From the cell containing the given text, extract its center point as (X, Y) coordinate. 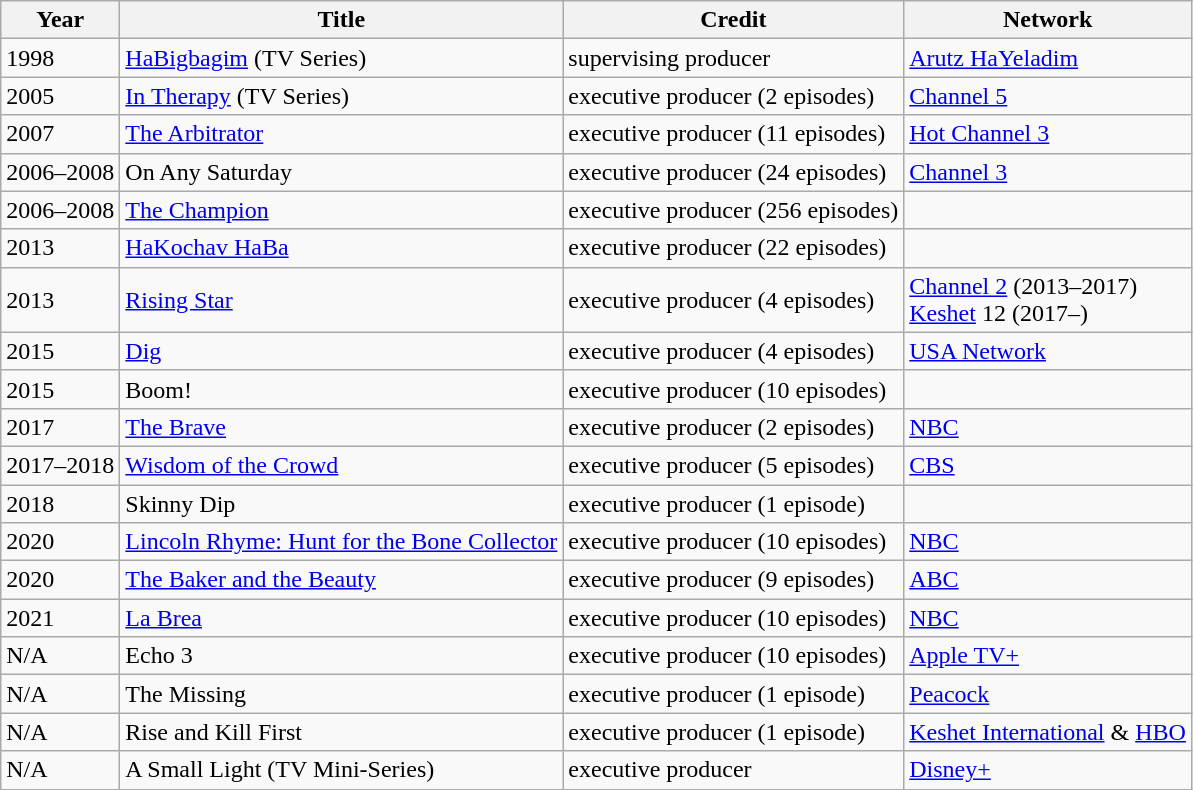
2017–2018 (60, 465)
Keshet International & HBO (1048, 732)
Lincoln Rhyme: Hunt for the Bone Collector (342, 542)
Channel 5 (1048, 96)
The Baker and the Beauty (342, 580)
Skinny Dip (342, 503)
supervising producer (734, 58)
A Small Light (TV Mini-Series) (342, 770)
Boom! (342, 389)
On Any Saturday (342, 172)
The Champion (342, 210)
Disney+ (1048, 770)
Rise and Kill First (342, 732)
The Brave (342, 427)
2018 (60, 503)
Dig (342, 351)
USA Network (1048, 351)
executive producer (9 episodes) (734, 580)
Echo 3 (342, 656)
Apple TV+ (1048, 656)
In Therapy (TV Series) (342, 96)
Channel 2 (2013–2017)Keshet 12 (2017–) (1048, 300)
HaBigbagim (TV Series) (342, 58)
executive producer (11 episodes) (734, 134)
Year (60, 20)
1998 (60, 58)
CBS (1048, 465)
The Arbitrator (342, 134)
executive producer (24 episodes) (734, 172)
La Brea (342, 618)
Hot Channel 3 (1048, 134)
2005 (60, 96)
2007 (60, 134)
Rising Star (342, 300)
Peacock (1048, 694)
Credit (734, 20)
2021 (60, 618)
The Missing (342, 694)
Channel 3 (1048, 172)
ABC (1048, 580)
executive producer (734, 770)
executive producer (22 episodes) (734, 248)
executive producer (256 episodes) (734, 210)
Title (342, 20)
Network (1048, 20)
executive producer (5 episodes) (734, 465)
HaKochav HaBa (342, 248)
Wisdom of the Crowd (342, 465)
Arutz HaYeladim (1048, 58)
2017 (60, 427)
